Locate the cell with the specified text and output its [X, Y] center coordinate. 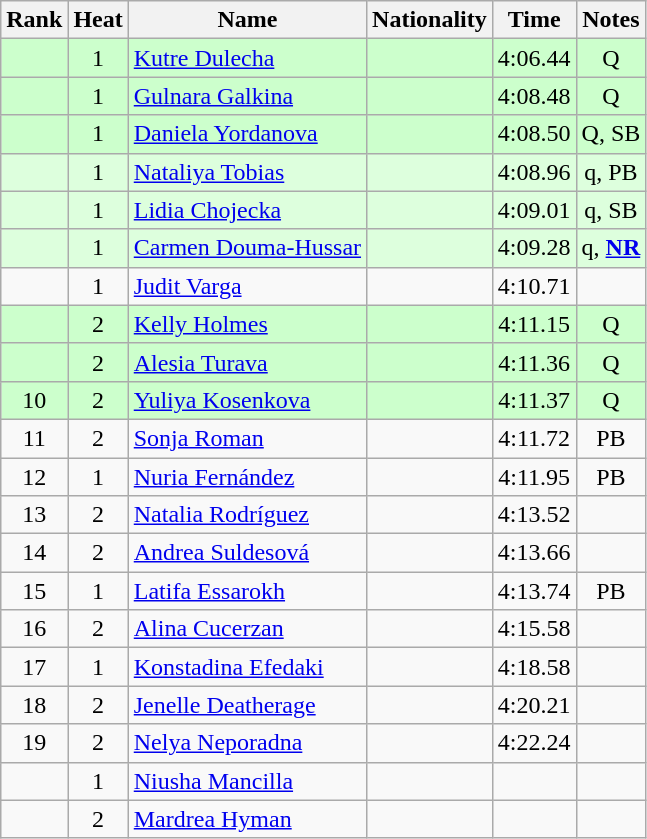
Niusha Mancilla [247, 781]
4:06.44 [534, 58]
Nuria Fernández [247, 477]
4:11.36 [534, 362]
4:10.71 [534, 286]
11 [34, 438]
Jenelle Deatherage [247, 705]
Andrea Suldesová [247, 553]
12 [34, 477]
Mardrea Hyman [247, 819]
4:11.37 [534, 400]
4:22.24 [534, 743]
Nelya Neporadna [247, 743]
4:11.72 [534, 438]
Sonja Roman [247, 438]
Time [534, 20]
4:11.95 [534, 477]
Latifa Essarokh [247, 591]
10 [34, 400]
Yuliya Kosenkova [247, 400]
Rank [34, 20]
Kelly Holmes [247, 324]
4:13.66 [534, 553]
Judit Varga [247, 286]
4:18.58 [534, 667]
4:15.58 [534, 629]
Daniela Yordanova [247, 134]
4:08.48 [534, 96]
Alesia Turava [247, 362]
4:20.21 [534, 705]
Nataliya Tobias [247, 172]
Notes [611, 20]
q, PB [611, 172]
14 [34, 553]
13 [34, 515]
Heat [98, 20]
Carmen Douma-Hussar [247, 248]
4:13.74 [534, 591]
16 [34, 629]
4:09.28 [534, 248]
Natalia Rodríguez [247, 515]
Gulnara Galkina [247, 96]
4:08.50 [534, 134]
4:11.15 [534, 324]
Lidia Chojecka [247, 210]
19 [34, 743]
Kutre Dulecha [247, 58]
q, NR [611, 248]
q, SB [611, 210]
15 [34, 591]
Alina Cucerzan [247, 629]
18 [34, 705]
4:13.52 [534, 515]
Q, SB [611, 134]
Konstadina Efedaki [247, 667]
Nationality [430, 20]
Name [247, 20]
17 [34, 667]
4:09.01 [534, 210]
4:08.96 [534, 172]
